Scan for the cell matching the given text and deliver its (x, y) coordinate at center. 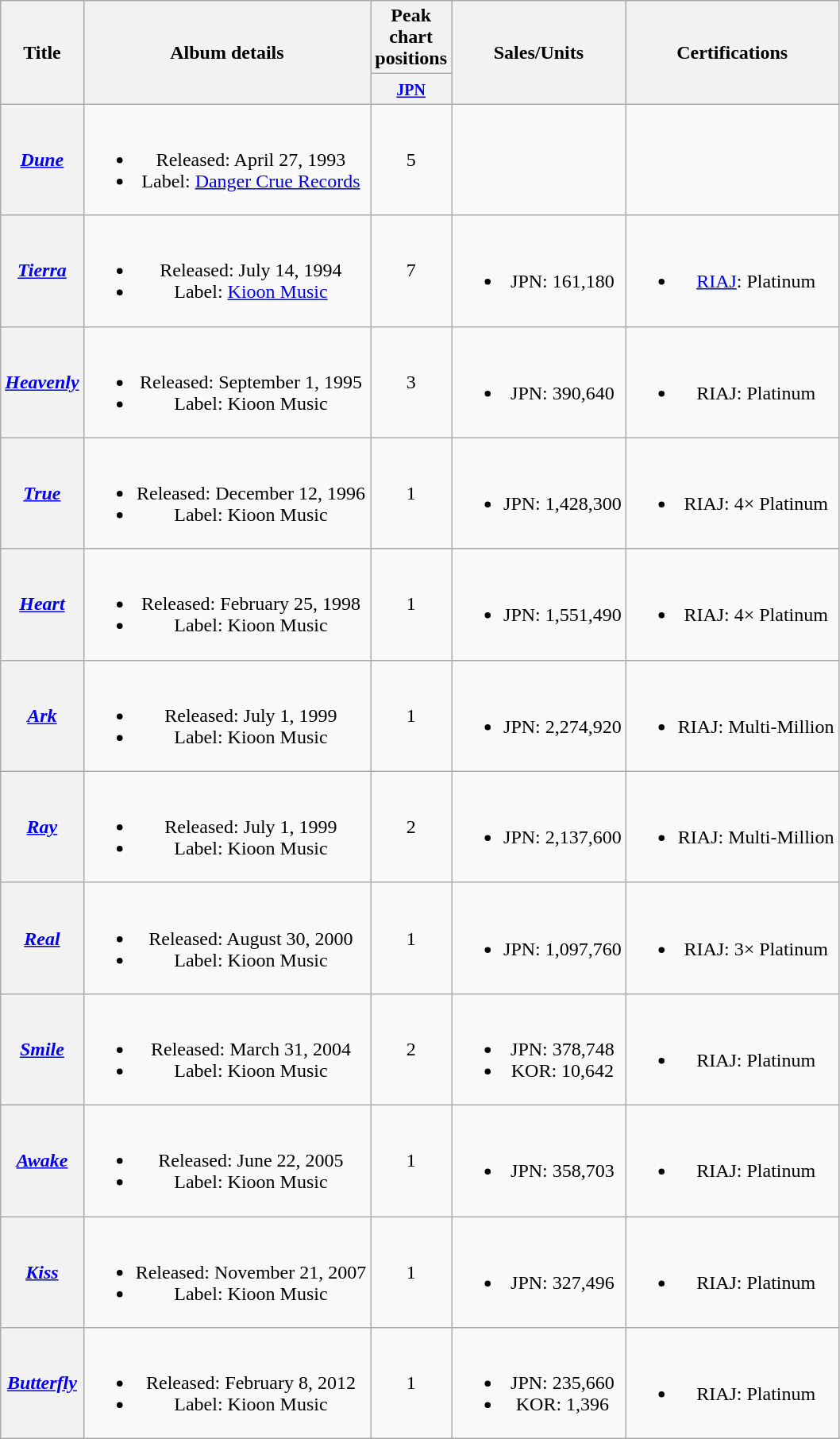
Awake (42, 1160)
Title (42, 52)
Released: June 22, 2005Label: Kioon Music (227, 1160)
Album details (227, 52)
JPN: 2,274,920 (539, 716)
Released: November 21, 2007Label: Kioon Music (227, 1272)
JPN (411, 89)
7 (411, 271)
Heavenly (42, 382)
Tierra (42, 271)
Released: August 30, 2000Label: Kioon Music (227, 938)
3 (411, 382)
True (42, 493)
JPN: 161,180 (539, 271)
Butterfly (42, 1383)
JPN: 1,097,760 (539, 938)
Released: December 12, 1996Label: Kioon Music (227, 493)
JPN: 378,748KOR: 10,642 (539, 1049)
Heart (42, 604)
Peak chart positions (411, 37)
Released: March 31, 2004Label: Kioon Music (227, 1049)
Dune (42, 160)
JPN: 327,496 (539, 1272)
Real (42, 938)
Sales/Units (539, 52)
JPN: 1,551,490 (539, 604)
JPN: 1,428,300 (539, 493)
Released: February 8, 2012Label: Kioon Music (227, 1383)
Certifications (732, 52)
Ray (42, 827)
JPN: 390,640 (539, 382)
RIAJ: 3× Platinum (732, 938)
Released: April 27, 1993Label: Danger Crue Records (227, 160)
Released: February 25, 1998Label: Kioon Music (227, 604)
5 (411, 160)
Kiss (42, 1272)
Smile (42, 1049)
Released: September 1, 1995Label: Kioon Music (227, 382)
JPN: 2,137,600 (539, 827)
Ark (42, 716)
Released: July 14, 1994Label: Kioon Music (227, 271)
JPN: 235,660KOR: 1,396 (539, 1383)
JPN: 358,703 (539, 1160)
